Locate the cell with the specified text and output its [x, y] center coordinate. 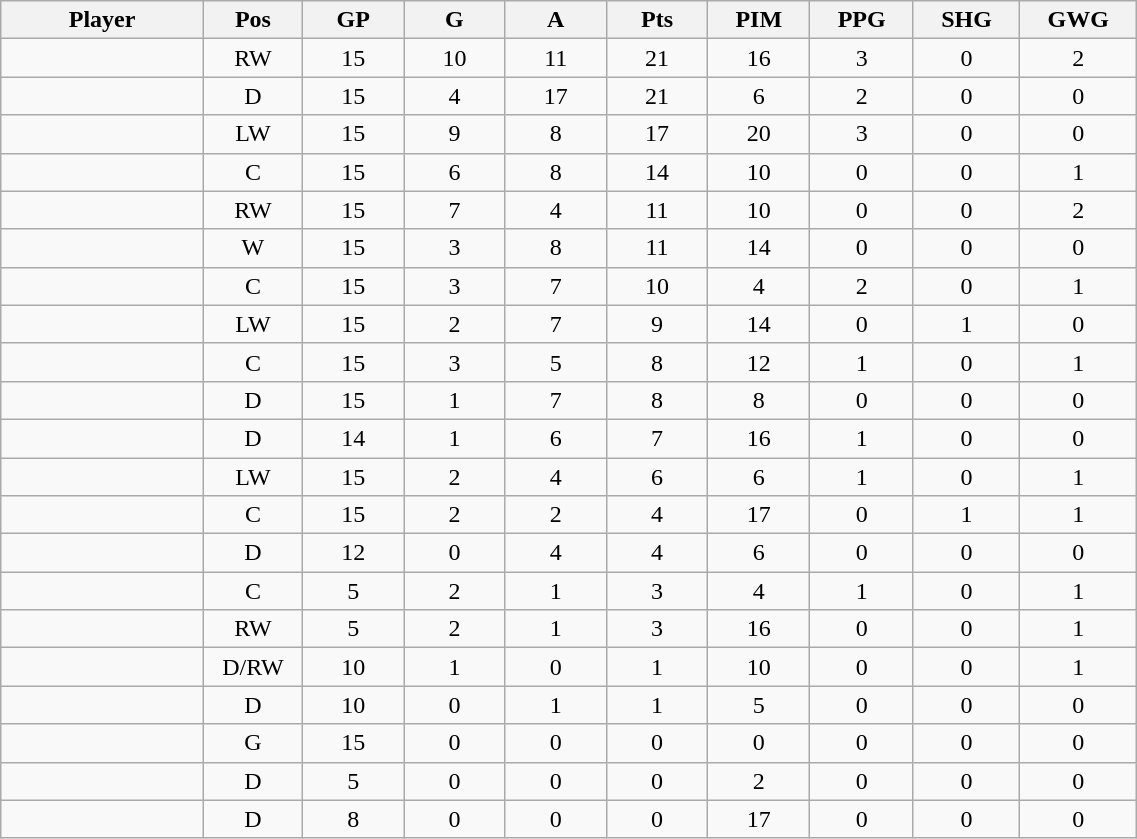
PIM [759, 20]
Pos [252, 20]
W [252, 248]
GP [352, 20]
GWG [1078, 20]
SHG [966, 20]
Player [102, 20]
Pts [656, 20]
A [556, 20]
D/RW [252, 667]
PPG [862, 20]
20 [759, 134]
